Return the (x, y) coordinate for the center point of the cell that contains the specified text.  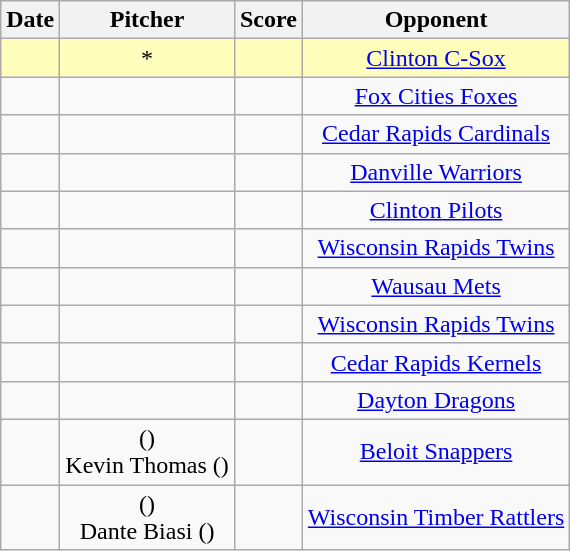
Clinton Pilots (436, 210)
Wausau Mets (436, 286)
Dayton Dragons (436, 400)
Fox Cities Foxes (436, 96)
Date (30, 20)
()Dante Biasi () (148, 516)
Pitcher (148, 20)
()Kevin Thomas () (148, 452)
Cedar Rapids Kernels (436, 362)
Beloit Snappers (436, 452)
* (148, 58)
Opponent (436, 20)
Score (268, 20)
Cedar Rapids Cardinals (436, 134)
Clinton C-Sox (436, 58)
Wisconsin Timber Rattlers (436, 516)
Danville Warriors (436, 172)
